Find where the given text appears and provide that cell's center as [x, y] coordinate. 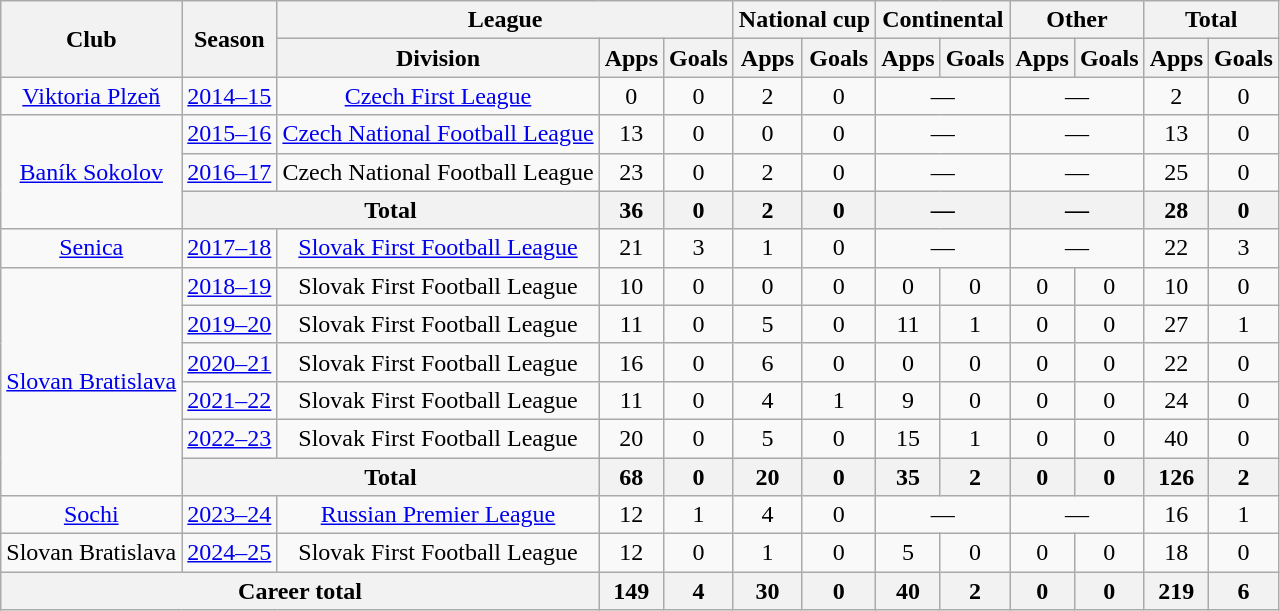
9 [908, 400]
68 [631, 477]
2016–17 [230, 172]
15 [908, 438]
Viktoria Plzeň [92, 96]
2018–19 [230, 286]
2020–21 [230, 362]
2014–15 [230, 96]
149 [631, 591]
2024–25 [230, 553]
2021–22 [230, 400]
35 [908, 477]
24 [1176, 400]
Season [230, 39]
28 [1176, 210]
126 [1176, 477]
Club [92, 39]
219 [1176, 591]
Baník Sokolov [92, 172]
18 [1176, 553]
Career total [300, 591]
2023–24 [230, 515]
27 [1176, 324]
Russian Premier League [438, 515]
21 [631, 248]
2019–20 [230, 324]
National cup [804, 20]
Czech First League [438, 96]
Other [1077, 20]
League [505, 20]
23 [631, 172]
Sochi [92, 515]
2017–18 [230, 248]
30 [767, 591]
Continental [943, 20]
Division [438, 58]
36 [631, 210]
2015–16 [230, 134]
2022–23 [230, 438]
25 [1176, 172]
Senica [92, 248]
